Determine the (X, Y) coordinate at the center of the cell enclosing the given text.  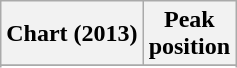
Peakposition (189, 34)
Chart (2013) (72, 34)
